Locate the cell with the specified text and output its [X, Y] center coordinate. 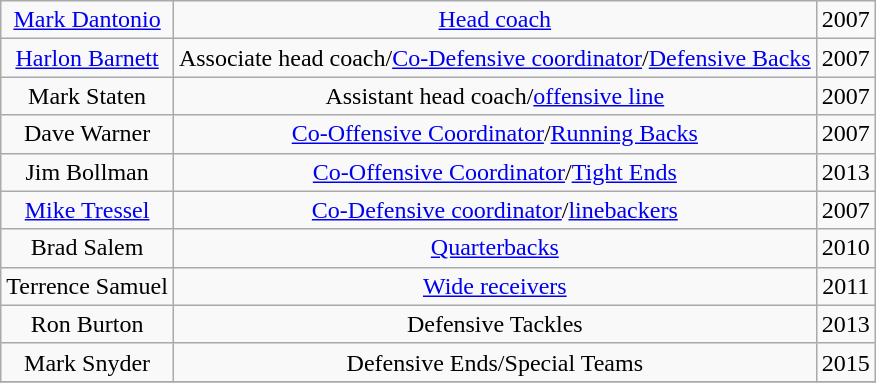
Mark Snyder [88, 362]
Ron Burton [88, 324]
2011 [846, 286]
Terrence Samuel [88, 286]
Brad Salem [88, 248]
Co-Offensive Coordinator/Tight Ends [494, 172]
Associate head coach/Co-Defensive coordinator/Defensive Backs [494, 58]
Wide receivers [494, 286]
Quarterbacks [494, 248]
Mark Dantonio [88, 20]
Co-Offensive Coordinator/Running Backs [494, 134]
Defensive Ends/Special Teams [494, 362]
Harlon Barnett [88, 58]
Mark Staten [88, 96]
2010 [846, 248]
Mike Tressel [88, 210]
Assistant head coach/offensive line [494, 96]
Dave Warner [88, 134]
Defensive Tackles [494, 324]
Co-Defensive coordinator/linebackers [494, 210]
Jim Bollman [88, 172]
Head coach [494, 20]
2015 [846, 362]
